Locate the cell with the specified text and output its (X, Y) center coordinate. 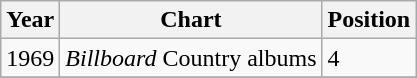
4 (369, 58)
Chart (191, 20)
Position (369, 20)
Billboard Country albums (191, 58)
Year (30, 20)
1969 (30, 58)
